Capture the cell that displays the provided text and extract its (X, Y) central coordinate. 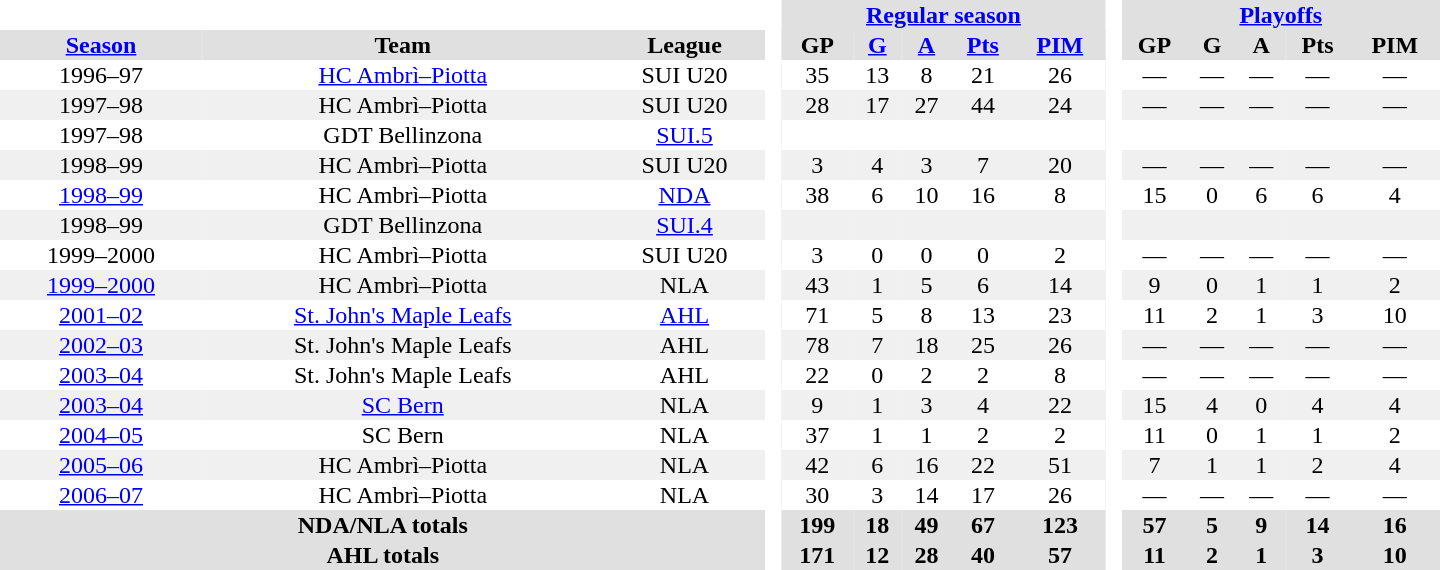
NDA/NLA totals (382, 525)
12 (878, 555)
SUI.4 (684, 225)
35 (818, 75)
78 (818, 345)
25 (983, 345)
Regular season (944, 15)
2005–06 (101, 465)
24 (1060, 105)
20 (1060, 165)
38 (818, 195)
2004–05 (101, 435)
1996–97 (101, 75)
Season (101, 45)
49 (926, 525)
37 (818, 435)
AHL totals (382, 555)
40 (983, 555)
67 (983, 525)
2006–07 (101, 495)
123 (1060, 525)
27 (926, 105)
171 (818, 555)
199 (818, 525)
71 (818, 315)
30 (818, 495)
2001–02 (101, 315)
NDA (684, 195)
Team (403, 45)
League (684, 45)
43 (818, 285)
SUI.5 (684, 135)
Playoffs (1280, 15)
21 (983, 75)
2002–03 (101, 345)
44 (983, 105)
51 (1060, 465)
23 (1060, 315)
42 (818, 465)
